Search for the cell housing the specified text and yield its (X, Y) center coordinate. 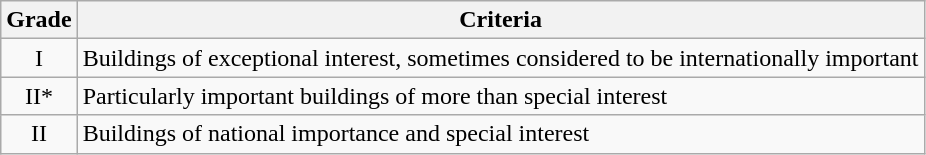
II* (39, 96)
Particularly important buildings of more than special interest (500, 96)
II (39, 134)
Grade (39, 20)
Buildings of national importance and special interest (500, 134)
I (39, 58)
Buildings of exceptional interest, sometimes considered to be internationally important (500, 58)
Criteria (500, 20)
